Capture the cell that displays the provided text and extract its (X, Y) central coordinate. 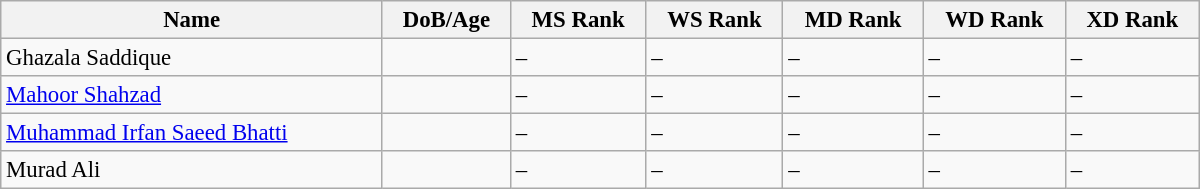
Muhammad Irfan Saeed Bhatti (192, 133)
Murad Ali (192, 170)
MD Rank (853, 20)
MS Rank (578, 20)
XD Rank (1132, 20)
DoB/Age (446, 20)
WD Rank (994, 20)
Name (192, 20)
Ghazala Saddique (192, 58)
WS Rank (714, 20)
Mahoor Shahzad (192, 95)
